Find where the given text appears and provide that cell's center as [x, y] coordinate. 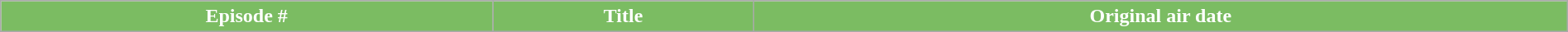
Episode # [246, 16]
Title [624, 16]
Original air date [1160, 16]
